From the cell containing the given text, extract its center point as (x, y) coordinate. 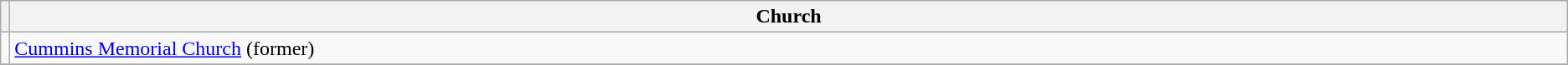
Church (789, 17)
Cummins Memorial Church (former) (789, 48)
